Identify which cell holds the provided text, then report its [x, y] central coordinate. 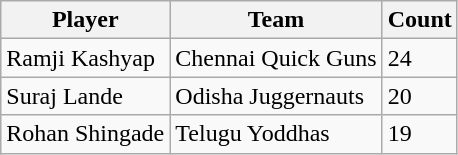
20 [420, 96]
Chennai Quick Guns [276, 58]
Team [276, 20]
Ramji Kashyap [86, 58]
19 [420, 134]
24 [420, 58]
Player [86, 20]
Telugu Yoddhas [276, 134]
Count [420, 20]
Odisha Juggernauts [276, 96]
Rohan Shingade [86, 134]
Suraj Lande [86, 96]
